Provide the (X, Y) coordinate of the cell's center where the given text is located.  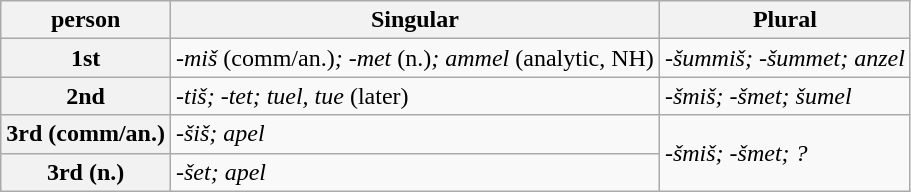
-šiš; apel (414, 134)
-šet; apel (414, 172)
-šmiš; -šmet; ? (784, 153)
-šummiš; -šummet; anzel (784, 58)
-tiš; -tet; tuel, tue (later) (414, 96)
3rd (comm/an.) (86, 134)
-miš (comm/an.); -met (n.); ammel (analytic, NH) (414, 58)
Singular (414, 20)
person (86, 20)
1st (86, 58)
3rd (n.) (86, 172)
Plural (784, 20)
2nd (86, 96)
-šmiš; -šmet; šumel (784, 96)
